For the text-containing cell, return its midpoint in (x, y) coordinate format. 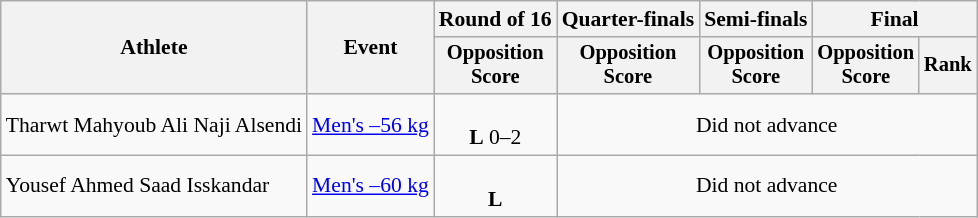
L 0–2 (496, 124)
Yousef Ahmed Saad Isskandar (154, 186)
Quarter-finals (628, 19)
Men's –56 kg (370, 124)
Tharwt Mahyoub Ali Naji Alsendi (154, 124)
Rank (948, 66)
Event (370, 48)
Final (894, 19)
Athlete (154, 48)
Round of 16 (496, 19)
Men's –60 kg (370, 186)
L (496, 186)
Semi-finals (756, 19)
